Return the [x, y] coordinate for the center point of the cell that contains the specified text.  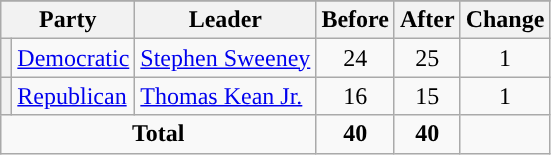
Republican [74, 96]
Change [505, 20]
Total [158, 134]
25 [427, 58]
Leader [226, 20]
16 [356, 96]
Before [356, 20]
15 [427, 96]
Democratic [74, 58]
After [427, 20]
Thomas Kean Jr. [226, 96]
Party [68, 20]
24 [356, 58]
Stephen Sweeney [226, 58]
